Detect which cell encompasses the target text, then output its (x, y) center coordinate. 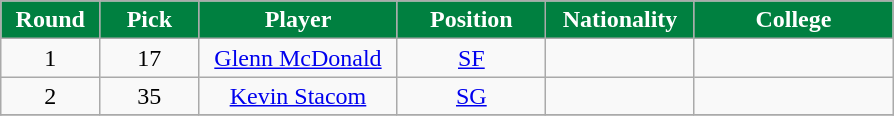
2 (50, 96)
SG (472, 96)
1 (50, 58)
Round (50, 20)
Pick (150, 20)
College (793, 20)
Kevin Stacom (298, 96)
35 (150, 96)
SF (472, 58)
Nationality (620, 20)
17 (150, 58)
Player (298, 20)
Position (472, 20)
Glenn McDonald (298, 58)
